Capture the cell that displays the provided text and extract its [X, Y] central coordinate. 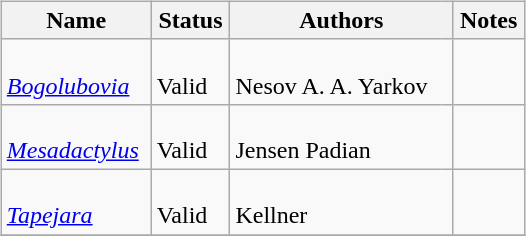
Authors [342, 20]
Name [76, 20]
Kellner [336, 202]
Status [190, 20]
Bogolubovia [76, 72]
Nesov A. A. Yarkov [336, 72]
Jensen Padian [336, 136]
Tapejara [76, 202]
Mesadactylus [76, 136]
Notes [489, 20]
